Output the [x, y] coordinate of the center of the cell containing the given text.  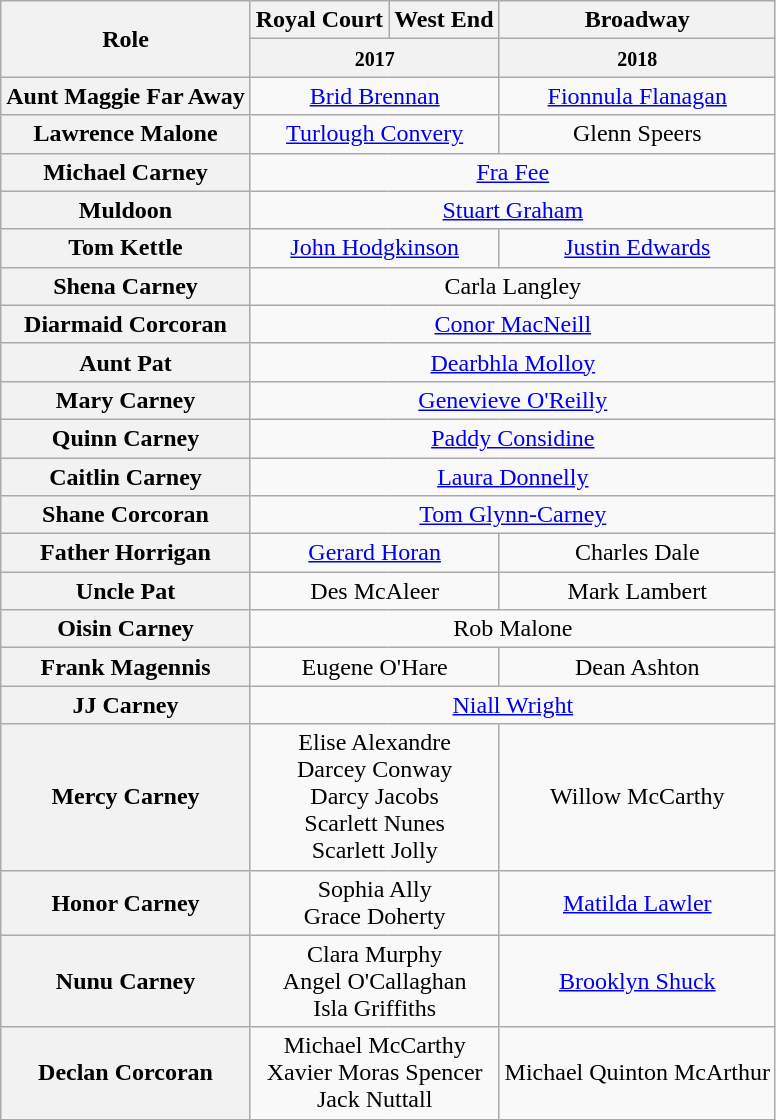
Genevieve O'Reilly [512, 400]
Mark Lambert [637, 591]
Paddy Considine [512, 438]
Diarmaid Corcoran [126, 324]
Frank Magennis [126, 667]
Charles Dale [637, 553]
Oisin Carney [126, 629]
Sophia AllyGrace Doherty [374, 902]
Broadway [637, 20]
Brooklyn Shuck [637, 981]
Niall Wright [512, 705]
Michael Carney [126, 172]
Michael Quinton McArthur [637, 1073]
Dearbhla Molloy [512, 362]
Nunu Carney [126, 981]
Shena Carney [126, 286]
Uncle Pat [126, 591]
Dean Ashton [637, 667]
Tom Kettle [126, 248]
JJ Carney [126, 705]
Honor Carney [126, 902]
Muldoon [126, 210]
Laura Donnelly [512, 477]
Fionnula Flanagan [637, 96]
Rob Malone [512, 629]
Justin Edwards [637, 248]
Clara MurphyAngel O'Callaghan Isla Griffiths [374, 981]
Eugene O'Hare [374, 667]
Glenn Speers [637, 134]
Role [126, 39]
Elise AlexandreDarcey ConwayDarcy JacobsScarlett NunesScarlett Jolly [374, 797]
Stuart Graham [512, 210]
Des McAleer [374, 591]
Lawrence Malone [126, 134]
2017 [374, 58]
Father Horrigan [126, 553]
West End [444, 20]
Aunt Pat [126, 362]
2018 [637, 58]
Turlough Convery [374, 134]
Tom Glynn-Carney [512, 515]
Matilda Lawler [637, 902]
Quinn Carney [126, 438]
Mary Carney [126, 400]
Carla Langley [512, 286]
Michael McCarthyXavier Moras SpencerJack Nuttall [374, 1073]
Gerard Horan [374, 553]
Willow McCarthy [637, 797]
Declan Corcoran [126, 1073]
Brid Brennan [374, 96]
Aunt Maggie Far Away [126, 96]
Mercy Carney [126, 797]
John Hodgkinson [374, 248]
Shane Corcoran [126, 515]
Royal Court [319, 20]
Caitlin Carney [126, 477]
Fra Fee [512, 172]
Conor MacNeill [512, 324]
